Capture the cell that displays the provided text and extract its [x, y] central coordinate. 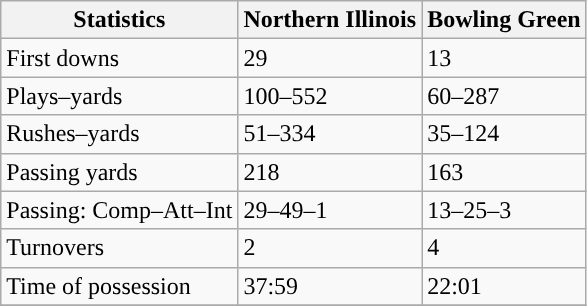
First downs [120, 58]
Bowling Green [504, 20]
29–49–1 [330, 210]
Passing: Comp–Att–Int [120, 210]
2 [330, 248]
Northern Illinois [330, 20]
Time of possession [120, 286]
29 [330, 58]
Plays–yards [120, 96]
4 [504, 248]
Rushes–yards [120, 134]
Statistics [120, 20]
100–552 [330, 96]
13 [504, 58]
37:59 [330, 286]
60–287 [504, 96]
13–25–3 [504, 210]
35–124 [504, 134]
51–334 [330, 134]
218 [330, 172]
Passing yards [120, 172]
Turnovers [120, 248]
163 [504, 172]
22:01 [504, 286]
